Return [X, Y] of the center of cell containing provided text 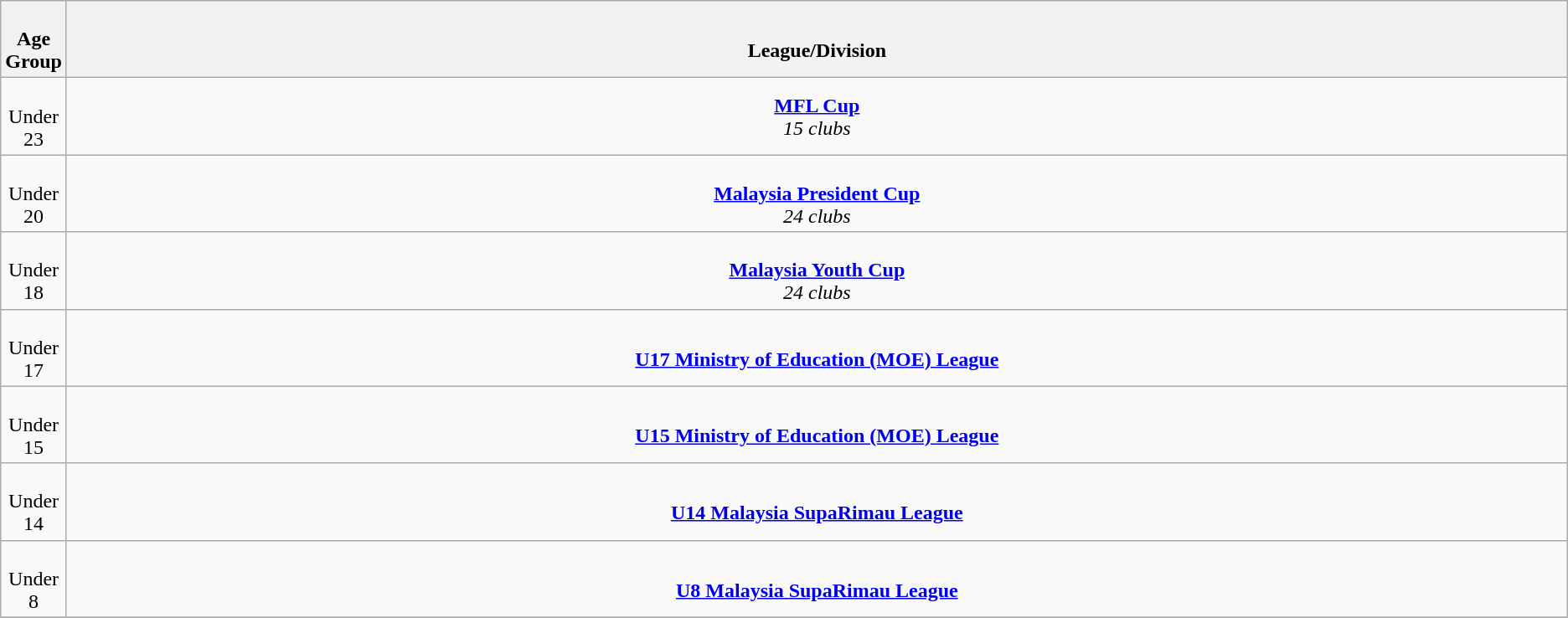
U14 Malaysia SupaRimau League [817, 502]
Under 8 [34, 579]
League/Division [817, 39]
Under 15 [34, 425]
Malaysia President Cup 24 clubs [817, 193]
Under 18 [34, 270]
Under 14 [34, 502]
Age Group [34, 39]
Malaysia Youth Cup 24 clubs [817, 270]
MFL Cup 15 clubs [817, 116]
U17 Ministry of Education (MOE) League [817, 348]
Under 17 [34, 348]
Under 20 [34, 193]
U15 Ministry of Education (MOE) League [817, 425]
Under 23 [34, 116]
U8 Malaysia SupaRimau League [817, 579]
